Scan for the cell matching the given text and deliver its [x, y] coordinate at center. 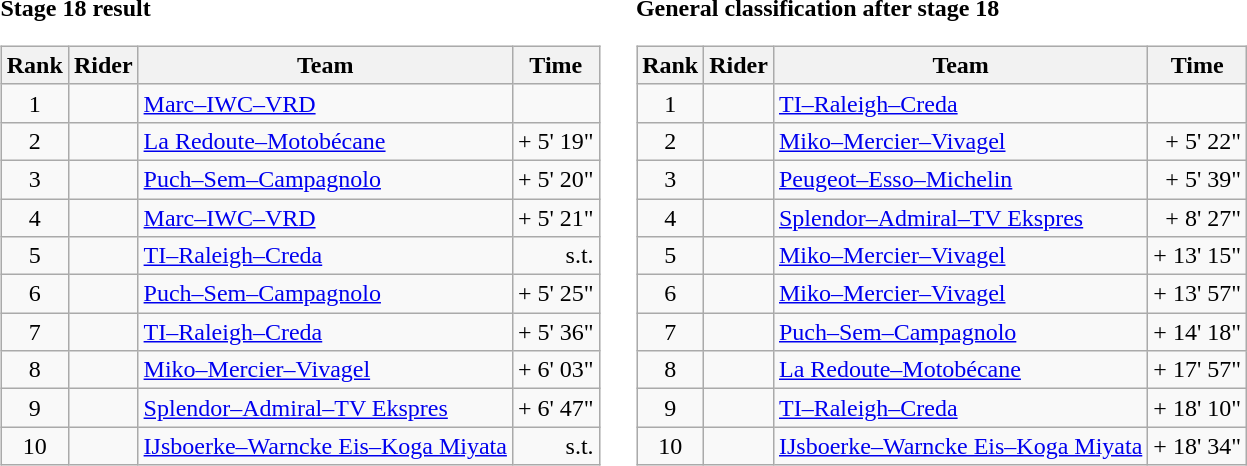
+ 5' 22" [1198, 141]
+ 8' 27" [1198, 217]
+ 5' 39" [1198, 179]
+ 13' 57" [1198, 294]
+ 17' 57" [1198, 370]
+ 18' 34" [1198, 446]
+ 18' 10" [1198, 408]
+ 6' 03" [556, 370]
+ 5' 36" [556, 332]
+ 5' 19" [556, 141]
Peugeot–Esso–Michelin [960, 179]
+ 5' 21" [556, 217]
+ 14' 18" [1198, 332]
+ 5' 25" [556, 294]
+ 5' 20" [556, 179]
+ 6' 47" [556, 408]
+ 13' 15" [1198, 256]
